Capture the cell that displays the provided text and extract its (X, Y) central coordinate. 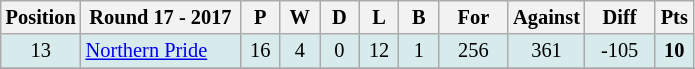
Northern Pride (161, 51)
For (474, 17)
W (300, 17)
4 (300, 51)
B (419, 17)
Round 17 - 2017 (161, 17)
L (379, 17)
Pts (674, 17)
D (340, 17)
13 (41, 51)
1 (419, 51)
P (260, 17)
0 (340, 51)
12 (379, 51)
Against (546, 17)
256 (474, 51)
Diff (620, 17)
Position (41, 17)
10 (674, 51)
-105 (620, 51)
361 (546, 51)
16 (260, 51)
